From the cell containing the given text, extract its center point as (x, y) coordinate. 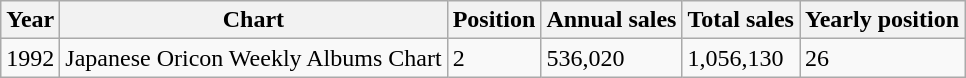
Japanese Oricon Weekly Albums Chart (254, 58)
536,020 (612, 58)
1992 (30, 58)
Year (30, 20)
26 (882, 58)
1,056,130 (741, 58)
2 (494, 58)
Total sales (741, 20)
Annual sales (612, 20)
Position (494, 20)
Chart (254, 20)
Yearly position (882, 20)
